For the text-containing cell, return its midpoint in (X, Y) coordinate format. 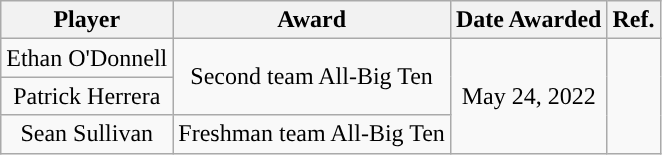
Ethan O'Donnell (87, 58)
Second team All-Big Ten (312, 77)
Ref. (634, 20)
Sean Sullivan (87, 134)
May 24, 2022 (528, 96)
Date Awarded (528, 20)
Patrick Herrera (87, 96)
Freshman team All-Big Ten (312, 134)
Player (87, 20)
Award (312, 20)
